From the cell containing the given text, extract its center point as [X, Y] coordinate. 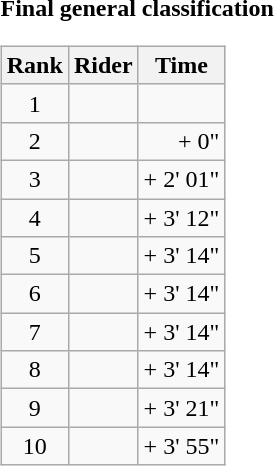
4 [34, 217]
7 [34, 332]
1 [34, 103]
5 [34, 256]
Time [182, 65]
9 [34, 408]
+ 3' 21" [182, 408]
10 [34, 446]
6 [34, 294]
+ 3' 12" [182, 217]
+ 0" [182, 141]
Rank [34, 65]
+ 2' 01" [182, 179]
Rider [103, 65]
2 [34, 141]
8 [34, 370]
+ 3' 55" [182, 446]
3 [34, 179]
